Locate the cell with the specified text and output its (x, y) center coordinate. 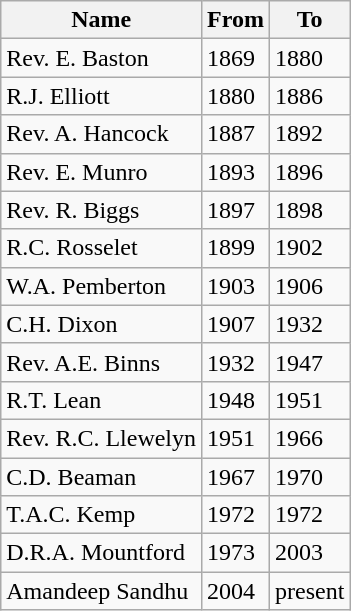
1966 (310, 438)
2004 (236, 591)
D.R.A. Mountford (102, 553)
Rev. E. Munro (102, 172)
1892 (310, 134)
1899 (236, 248)
1947 (310, 362)
R.T. Lean (102, 400)
1948 (236, 400)
From (236, 20)
W.A. Pemberton (102, 286)
1967 (236, 477)
1973 (236, 553)
To (310, 20)
1887 (236, 134)
1886 (310, 96)
Rev. R. Biggs (102, 210)
Rev. A. Hancock (102, 134)
1906 (310, 286)
2003 (310, 553)
C.D. Beaman (102, 477)
present (310, 591)
C.H. Dixon (102, 324)
1869 (236, 58)
1902 (310, 248)
1897 (236, 210)
Rev. A.E. Binns (102, 362)
1907 (236, 324)
1896 (310, 172)
Amandeep Sandhu (102, 591)
1903 (236, 286)
1893 (236, 172)
Rev. R.C. Llewelyn (102, 438)
R.C. Rosselet (102, 248)
1898 (310, 210)
R.J. Elliott (102, 96)
1970 (310, 477)
Name (102, 20)
T.A.C. Kemp (102, 515)
Rev. E. Baston (102, 58)
